Identify which cell holds the provided text, then report its [x, y] central coordinate. 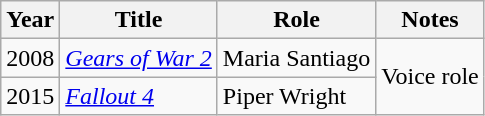
Voice role [430, 77]
Gears of War 2 [139, 58]
Piper Wright [296, 96]
Fallout 4 [139, 96]
Notes [430, 20]
2015 [30, 96]
2008 [30, 58]
Maria Santiago [296, 58]
Year [30, 20]
Title [139, 20]
Role [296, 20]
